Provide the [x, y] coordinate of the cell's center where the given text is located.  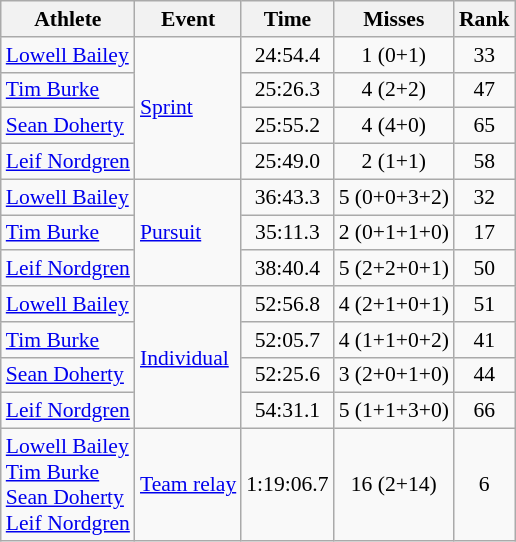
25:49.0 [287, 162]
2 (1+1) [394, 162]
Sprint [188, 108]
1:19:06.7 [287, 485]
5 (2+2+0+1) [394, 269]
6 [484, 485]
58 [484, 162]
16 (2+14) [394, 485]
36:43.3 [287, 197]
4 (4+0) [394, 126]
38:40.4 [287, 269]
51 [484, 304]
5 (1+1+3+0) [394, 411]
2 (0+1+1+0) [394, 233]
Rank [484, 19]
17 [484, 233]
Misses [394, 19]
52:25.6 [287, 375]
47 [484, 90]
4 (2+2) [394, 90]
3 (2+0+1+0) [394, 375]
Pursuit [188, 232]
65 [484, 126]
66 [484, 411]
Lowell BaileyTim BurkeSean DohertyLeif Nordgren [68, 485]
52:05.7 [287, 340]
Time [287, 19]
44 [484, 375]
24:54.4 [287, 55]
25:26.3 [287, 90]
25:55.2 [287, 126]
Team relay [188, 485]
1 (0+1) [394, 55]
Event [188, 19]
4 (1+1+0+2) [394, 340]
Individual [188, 357]
32 [484, 197]
41 [484, 340]
35:11.3 [287, 233]
52:56.8 [287, 304]
54:31.1 [287, 411]
33 [484, 55]
4 (2+1+0+1) [394, 304]
Athlete [68, 19]
50 [484, 269]
5 (0+0+3+2) [394, 197]
